For the text-containing cell, return its midpoint in [x, y] coordinate format. 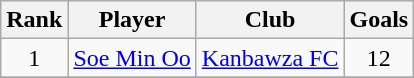
1 [34, 58]
Rank [34, 20]
Player [132, 20]
Club [270, 20]
Goals [379, 20]
Soe Min Oo [132, 58]
12 [379, 58]
Kanbawza FC [270, 58]
